Return (x, y) of the center of cell containing provided text 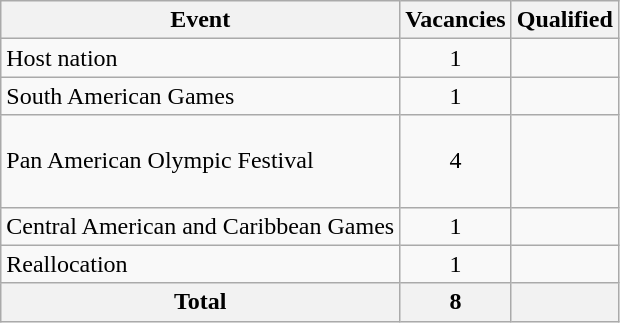
4 (456, 161)
South American Games (200, 96)
Host nation (200, 58)
Pan American Olympic Festival (200, 161)
8 (456, 302)
Event (200, 20)
Vacancies (456, 20)
Qualified (564, 20)
Total (200, 302)
Reallocation (200, 264)
Central American and Caribbean Games (200, 226)
